Scan for the cell matching the given text and deliver its [X, Y] coordinate at center. 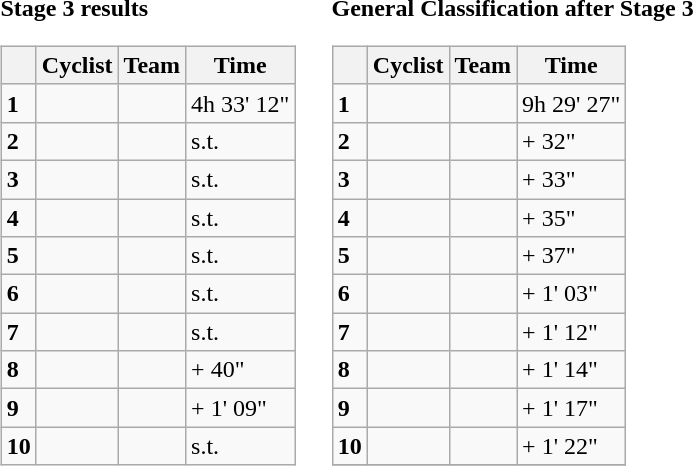
+ 1' 22" [572, 446]
4h 33' 12" [240, 103]
+ 33" [572, 179]
+ 1' 14" [572, 370]
+ 1' 12" [572, 332]
9h 29' 27" [572, 103]
+ 1' 17" [572, 408]
+ 40" [240, 370]
+ 1' 09" [240, 408]
+ 1' 03" [572, 294]
+ 35" [572, 217]
+ 37" [572, 256]
+ 32" [572, 141]
